Detect which cell encompasses the target text, then output its [x, y] center coordinate. 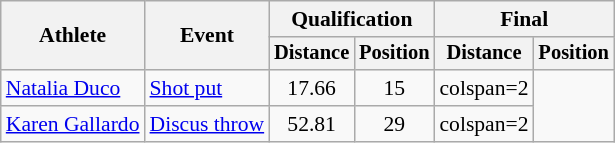
Final [524, 19]
Event [208, 36]
15 [394, 88]
Athlete [73, 36]
Karen Gallardo [73, 124]
29 [394, 124]
17.66 [312, 88]
Natalia Duco [73, 88]
Qualification [352, 19]
52.81 [312, 124]
Discus throw [208, 124]
Shot put [208, 88]
